Find where the given text appears and provide that cell's center as (X, Y) coordinate. 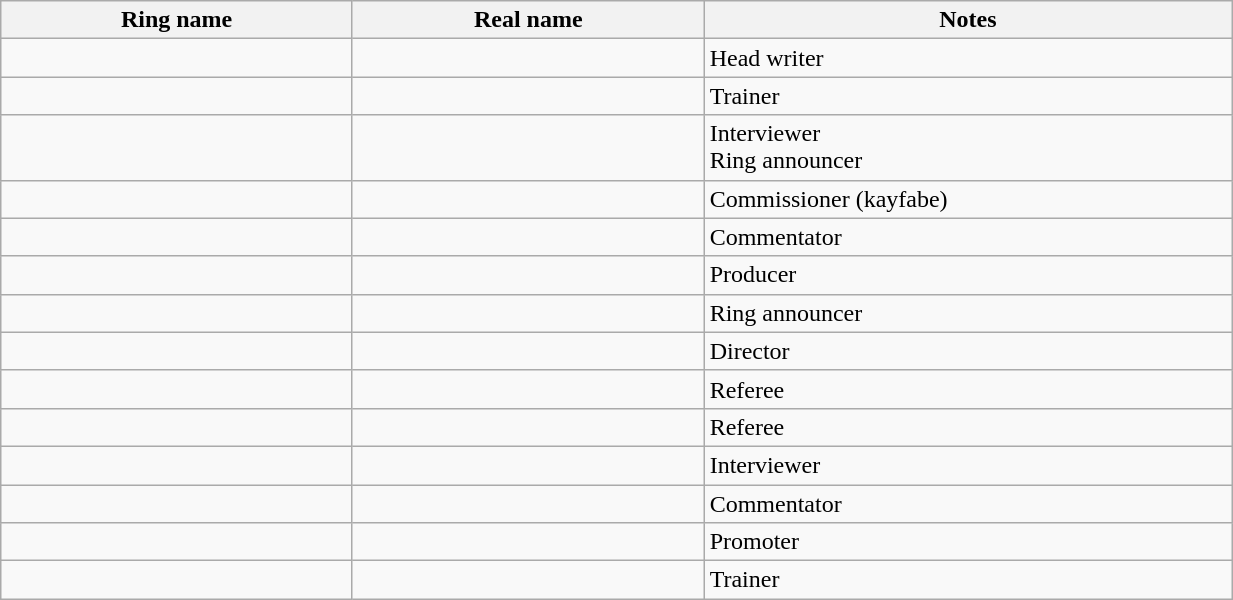
Producer (968, 275)
Ring name (177, 20)
InterviewerRing announcer (968, 148)
Promoter (968, 542)
Director (968, 351)
Interviewer (968, 465)
Commissioner (kayfabe) (968, 199)
Ring announcer (968, 313)
Head writer (968, 58)
Real name (528, 20)
Notes (968, 20)
